Determine the [x, y] coordinate at the center of the cell enclosing the given text.  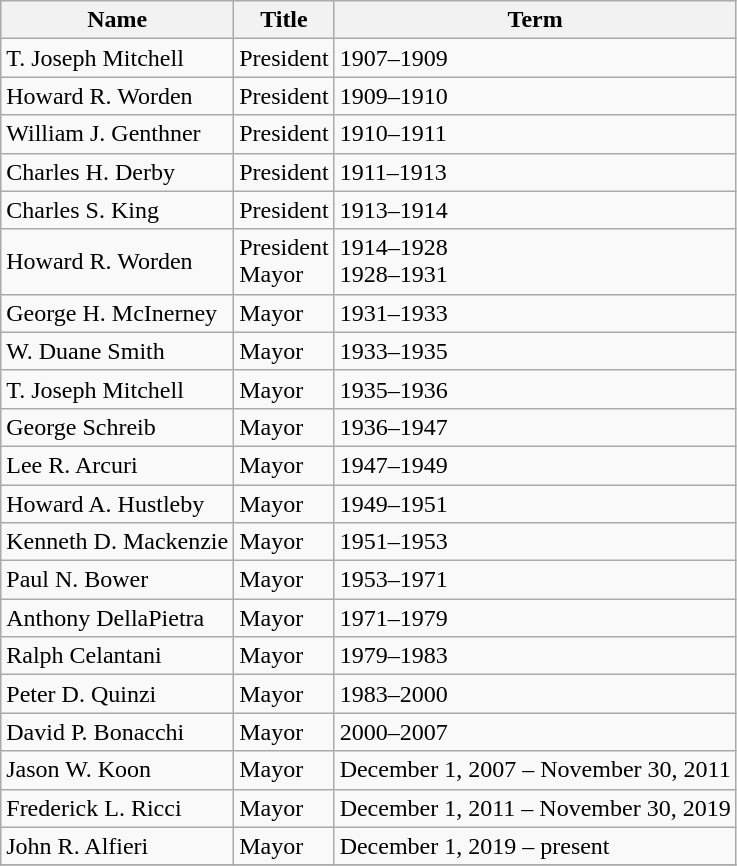
1951–1953 [535, 542]
William J. Genthner [118, 134]
John R. Alfieri [118, 846]
1936–1947 [535, 427]
PresidentMayor [284, 262]
1971–1979 [535, 618]
December 1, 2011 – November 30, 2019 [535, 808]
Howard A. Hustleby [118, 503]
1914–19281928–1931 [535, 262]
December 1, 2019 – present [535, 846]
W. Duane Smith [118, 351]
Anthony DellaPietra [118, 618]
David P. Bonacchi [118, 732]
Charles H. Derby [118, 172]
1949–1951 [535, 503]
Paul N. Bower [118, 580]
Lee R. Arcuri [118, 465]
1983–2000 [535, 694]
1909–1910 [535, 96]
Frederick L. Ricci [118, 808]
2000–2007 [535, 732]
1911–1913 [535, 172]
1935–1936 [535, 389]
Title [284, 20]
George H. McInerney [118, 313]
1979–1983 [535, 656]
1947–1949 [535, 465]
Kenneth D. Mackenzie [118, 542]
Charles S. King [118, 210]
1933–1935 [535, 351]
1931–1933 [535, 313]
Peter D. Quinzi [118, 694]
1953–1971 [535, 580]
Ralph Celantani [118, 656]
1907–1909 [535, 58]
Jason W. Koon [118, 770]
Term [535, 20]
December 1, 2007 – November 30, 2011 [535, 770]
1910–1911 [535, 134]
Name [118, 20]
1913–1914 [535, 210]
George Schreib [118, 427]
